Capture the cell that displays the provided text and extract its [X, Y] central coordinate. 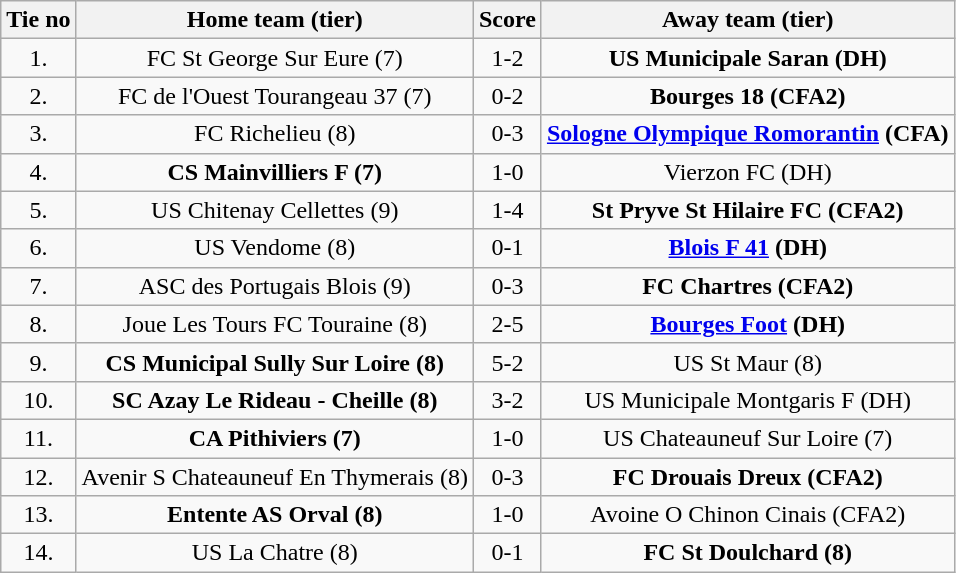
SC Azay Le Rideau - Cheille (8) [274, 400]
5. [38, 210]
9. [38, 362]
CS Mainvilliers F (7) [274, 172]
2. [38, 96]
US La Chatre (8) [274, 553]
CA Pithiviers (7) [274, 438]
US Chitenay Cellettes (9) [274, 210]
1. [38, 58]
Sologne Olympique Romorantin (CFA) [748, 134]
7. [38, 286]
4. [38, 172]
Tie no [38, 20]
Blois F 41 (DH) [748, 248]
FC de l'Ouest Tourangeau 37 (7) [274, 96]
FC Richelieu (8) [274, 134]
6. [38, 248]
14. [38, 553]
Vierzon FC (DH) [748, 172]
Bourges 18 (CFA2) [748, 96]
Away team (tier) [748, 20]
Avoine O Chinon Cinais (CFA2) [748, 515]
8. [38, 324]
0-2 [507, 96]
5-2 [507, 362]
FC Drouais Dreux (CFA2) [748, 477]
3-2 [507, 400]
Entente AS Orval (8) [274, 515]
Joue Les Tours FC Touraine (8) [274, 324]
11. [38, 438]
St Pryve St Hilaire FC (CFA2) [748, 210]
US Vendome (8) [274, 248]
FC Chartres (CFA2) [748, 286]
US Chateauneuf Sur Loire (7) [748, 438]
13. [38, 515]
3. [38, 134]
FC St Doulchard (8) [748, 553]
Avenir S Chateauneuf En Thymerais (8) [274, 477]
Home team (tier) [274, 20]
Score [507, 20]
US Municipale Montgaris F (DH) [748, 400]
FC St George Sur Eure (7) [274, 58]
10. [38, 400]
ASC des Portugais Blois (9) [274, 286]
1-2 [507, 58]
1-4 [507, 210]
US St Maur (8) [748, 362]
12. [38, 477]
Bourges Foot (DH) [748, 324]
2-5 [507, 324]
US Municipale Saran (DH) [748, 58]
CS Municipal Sully Sur Loire (8) [274, 362]
